Return [X, Y] of the center of cell containing provided text 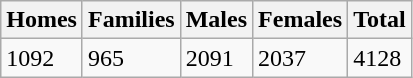
Total [380, 20]
1092 [42, 58]
Homes [42, 20]
Females [300, 20]
4128 [380, 58]
Families [131, 20]
Males [216, 20]
2037 [300, 58]
965 [131, 58]
2091 [216, 58]
